Search for the cell housing the specified text and yield its [x, y] center coordinate. 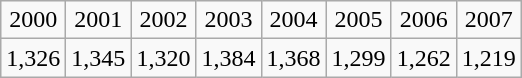
2007 [488, 20]
2004 [294, 20]
1,345 [98, 58]
2006 [424, 20]
1,219 [488, 58]
2002 [164, 20]
1,262 [424, 58]
1,320 [164, 58]
2000 [34, 20]
2001 [98, 20]
1,326 [34, 58]
1,384 [228, 58]
2005 [358, 20]
2003 [228, 20]
1,368 [294, 58]
1,299 [358, 58]
